Search for the cell housing the specified text and yield its (X, Y) center coordinate. 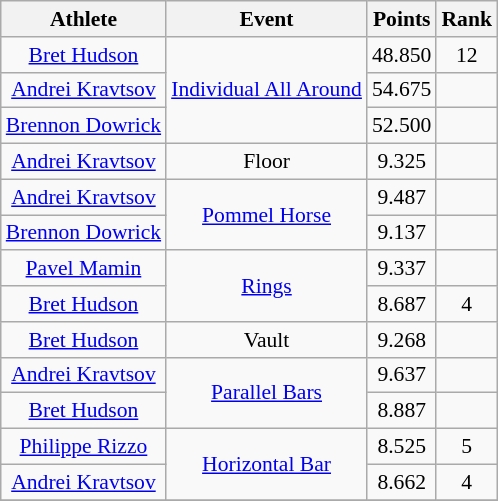
Rings (266, 286)
54.675 (402, 90)
Individual All Around (266, 90)
9.325 (402, 162)
8.687 (402, 304)
9.268 (402, 340)
Points (402, 19)
Athlete (84, 19)
Rank (466, 19)
Philippe Rizzo (84, 447)
Vault (266, 340)
9.337 (402, 269)
9.637 (402, 375)
12 (466, 55)
Event (266, 19)
8.662 (402, 482)
Parallel Bars (266, 392)
Floor (266, 162)
Horizontal Bar (266, 464)
Pommel Horse (266, 214)
9.137 (402, 233)
8.887 (402, 411)
52.500 (402, 126)
5 (466, 447)
Pavel Mamin (84, 269)
48.850 (402, 55)
8.525 (402, 447)
9.487 (402, 197)
